Return (X, Y) of the center of cell containing provided text 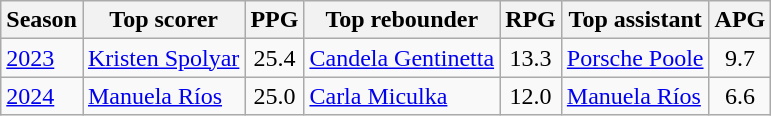
13.3 (531, 58)
9.7 (740, 58)
Candela Gentinetta (402, 58)
25.4 (274, 58)
Top rebounder (402, 20)
25.0 (274, 96)
2024 (42, 96)
PPG (274, 20)
Top scorer (163, 20)
Kristen Spolyar (163, 58)
APG (740, 20)
12.0 (531, 96)
Season (42, 20)
Carla Miculka (402, 96)
Top assistant (635, 20)
RPG (531, 20)
Porsche Poole (635, 58)
6.6 (740, 96)
2023 (42, 58)
